Capture the cell that displays the provided text and extract its [x, y] central coordinate. 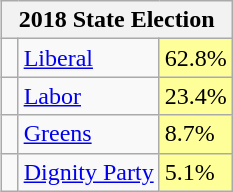
8.7% [196, 134]
Dignity Party [88, 172]
Liberal [88, 58]
23.4% [196, 96]
2018 State Election [116, 20]
Greens [88, 134]
Labor [88, 96]
5.1% [196, 172]
62.8% [196, 58]
